Search for the cell housing the specified text and yield its (x, y) center coordinate. 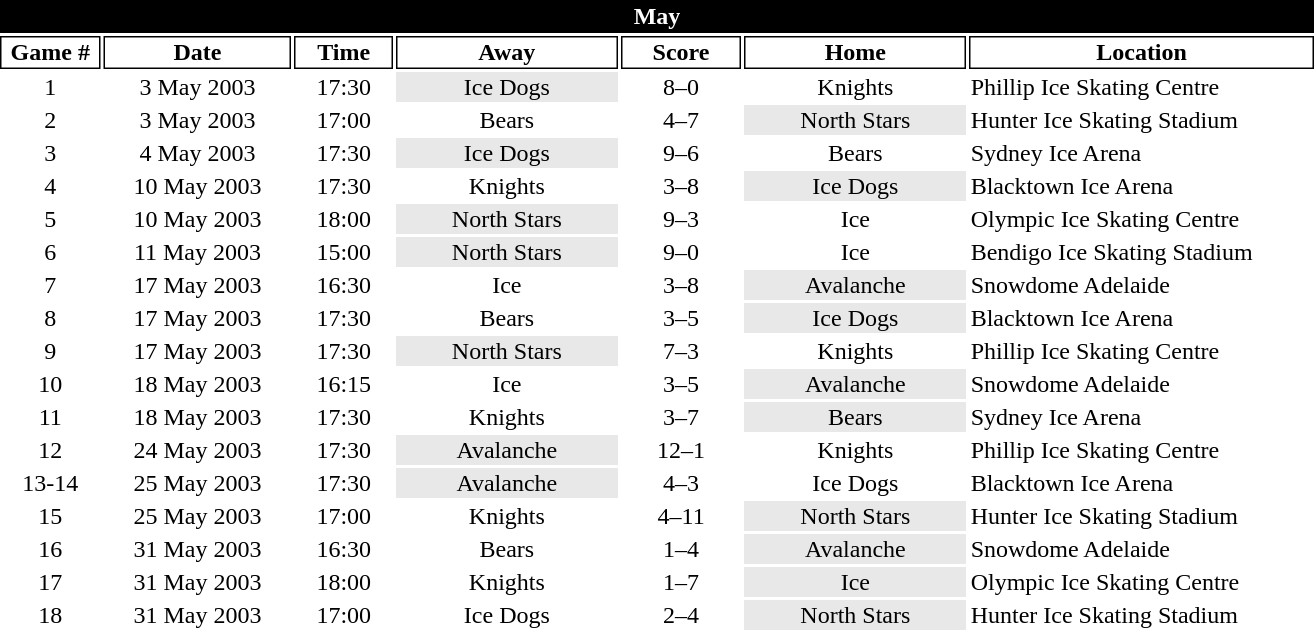
9 (50, 351)
11 (50, 417)
4–7 (682, 120)
Game # (50, 52)
7 (50, 285)
May (657, 16)
9–0 (682, 252)
7–3 (682, 351)
Time (344, 52)
3 (50, 153)
9–3 (682, 219)
Score (682, 52)
10 (50, 384)
16 (50, 549)
15:00 (344, 252)
4 (50, 186)
Away (507, 52)
4–11 (682, 516)
8–0 (682, 87)
8 (50, 318)
6 (50, 252)
1–7 (682, 582)
5 (50, 219)
1 (50, 87)
Home (856, 52)
24 May 2003 (197, 450)
Location (1142, 52)
3–7 (682, 417)
12 (50, 450)
1–4 (682, 549)
4 May 2003 (197, 153)
2–4 (682, 615)
18 (50, 615)
13-14 (50, 483)
15 (50, 516)
2 (50, 120)
Bendigo Ice Skating Stadium (1142, 252)
9–6 (682, 153)
16:15 (344, 384)
11 May 2003 (197, 252)
12–1 (682, 450)
17 (50, 582)
Date (197, 52)
4–3 (682, 483)
